For the text-containing cell, return its midpoint in (X, Y) coordinate format. 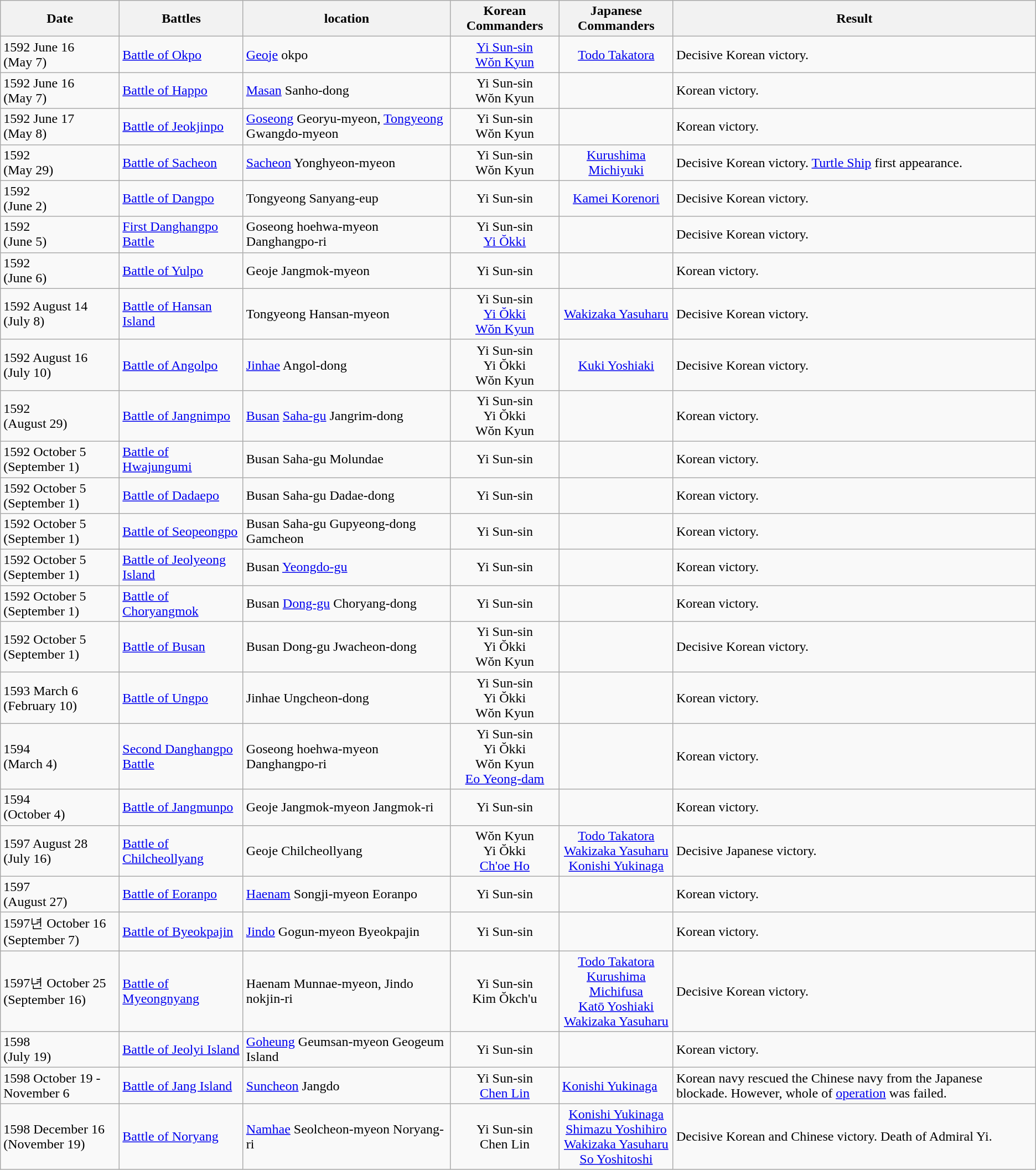
Jinhae Ungcheon-dong (346, 698)
Todo Takatora (616, 54)
Battle of Seopeongpo (182, 531)
Konishi YukinagaShimazu YoshihiroWakizaka YasuharuSo Yoshitoshi (616, 1137)
Wakizaka Yasuharu (616, 314)
Decisive Korean victory. Turtle Ship first appearance. (854, 163)
Battle of Hansan Island (182, 314)
1592 (June 6) (60, 270)
Korean navy rescued the Chinese navy from the Japanese blockade. However, whole of operation was failed. (854, 1086)
Haenam Munnae-myeon, Jindo nokjin-ri (346, 991)
Battle of Ungpo (182, 698)
Busan Saha-gu Molundae (346, 459)
Battle of Happo (182, 91)
Tongyeong Hansan-myeon (346, 314)
1592 June 17(May 8) (60, 126)
1592 August 16(July 10) (60, 365)
Battle of Jeolyi Island (182, 1049)
Battle of Eoranpo (182, 894)
Battle of Angolpo (182, 365)
Battle of Myeongnyang (182, 991)
Decisive Japanese victory. (854, 851)
Battle of Jeolyeong Island (182, 568)
Battle of Chilcheollyang (182, 851)
Goheung Geumsan-myeon Geogeum Island (346, 1049)
Yi Sun-sinYi ŎkkiWŏn KyunEo Yeong-dam (505, 756)
1598 December 16(November 19) (60, 1137)
Battle of Okpo (182, 54)
Geoje Chilcheollyang (346, 851)
Goseong Georyu-myeon, Tongyeong Gwangdo-myeon (346, 126)
Battle of Busan (182, 647)
1592 (June 5) (60, 235)
Battle of Choryangmok (182, 603)
Masan Sanho-dong (346, 91)
Suncheon Jangdo (346, 1086)
Battle of Jangmunpo (182, 807)
Japanese Commanders (616, 19)
Result (854, 19)
1597(August 27) (60, 894)
Wŏn KyunYi ŎkkiCh'oe Ho (505, 851)
Battles (182, 19)
Kuki Yoshiaki (616, 365)
Sacheon Yonghyeon-myeon (346, 163)
Battle of Dadaepo (182, 495)
Battle of Jangnimpo (182, 416)
Battle of Sacheon (182, 163)
1592(August 29) (60, 416)
Konishi Yukinaga (616, 1086)
Busan Saha-gu Jangrim-dong (346, 416)
Tongyeong Sanyang-eup (346, 198)
Busan Dong-gu Jwacheon-dong (346, 647)
Todo TakatoraKurushima MichifusaKatō YoshiakiWakizaka Yasuharu (616, 991)
location (346, 19)
1592 (May 29) (60, 163)
1594(October 4) (60, 807)
1597 August 28(July 16) (60, 851)
Todo TakatoraWakizaka YasuharuKonishi Yukinaga (616, 851)
Busan Saha-gu Gupyeong-dong Gamcheon (346, 531)
Kurushima Michiyuki (616, 163)
Jindo Gogun-myeon Byeokpajin (346, 931)
Jinhae Angol-dong (346, 365)
Haenam Songji-myeon Eoranpo (346, 894)
Battle of Noryang (182, 1137)
Decisive Korean and Chinese victory. Death of Admiral Yi. (854, 1137)
1598 October 19 - November 6 (60, 1086)
Geoje okpo (346, 54)
Geoje Jangmok-myeon (346, 270)
Geoje Jangmok-myeon Jangmok-ri (346, 807)
Namhae Seolcheon-myeon Noryang-ri (346, 1137)
Busan Dong-gu Choryang-dong (346, 603)
Korean Commanders (505, 19)
1597년 October 16(September 7) (60, 931)
Busan Yeongdo-gu (346, 568)
Yi Sun-sinKim Ŏkch'u (505, 991)
Second Danghangpo Battle (182, 756)
1598(July 19) (60, 1049)
Battle of Yulpo (182, 270)
1594(March 4) (60, 756)
Battle of Hwajungumi (182, 459)
First Danghangpo Battle (182, 235)
1593 March 6(February 10) (60, 698)
Battle of Dangpo (182, 198)
Kamei Korenori (616, 198)
1597년 October 25(September 16) (60, 991)
Date (60, 19)
1592 (June 2) (60, 198)
1592 August 14 (July 8) (60, 314)
Yi Sun-sinYi Ŏkki (505, 235)
Busan Saha-gu Dadae-dong (346, 495)
Battle of Jang Island (182, 1086)
Battle of Byeokpajin (182, 931)
Battle of Jeokjinpo (182, 126)
